Determine the [x, y] coordinate at the center of the cell enclosing the given text.  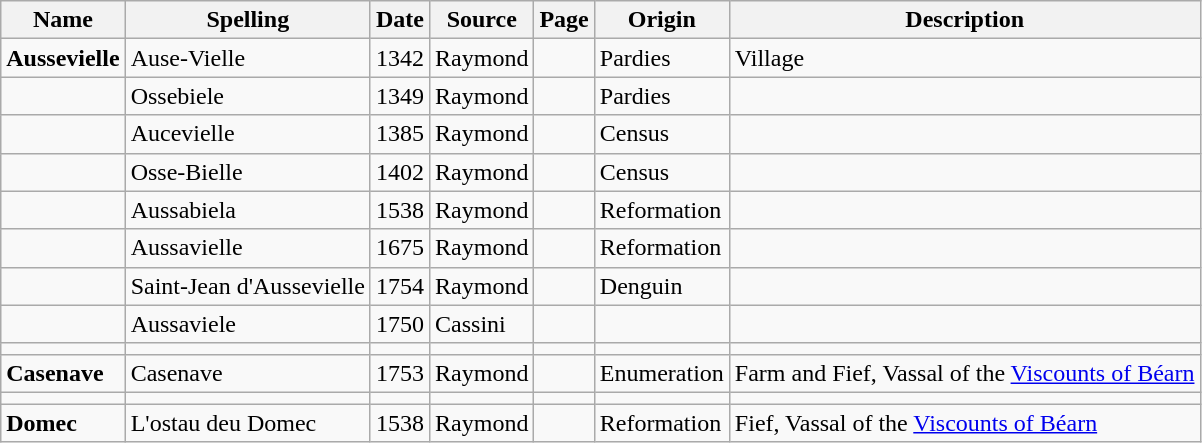
Aussavielle [248, 248]
Aussabiela [248, 210]
Description [964, 20]
1349 [400, 96]
Source [482, 20]
Ause-Vielle [248, 58]
Osse-Bielle [248, 172]
Domec [63, 423]
Origin [662, 20]
Saint-Jean d'Aussevielle [248, 286]
Denguin [662, 286]
Aussaviele [248, 324]
L'ostau deu Domec [248, 423]
Name [63, 20]
Cassini [482, 324]
Village [964, 58]
1402 [400, 172]
1750 [400, 324]
Page [564, 20]
Aussevielle [63, 58]
Enumeration [662, 373]
1754 [400, 286]
Farm and Fief, Vassal of the Viscounts of Béarn [964, 373]
Spelling [248, 20]
1675 [400, 248]
Ossebiele [248, 96]
Aucevielle [248, 134]
1753 [400, 373]
1385 [400, 134]
Date [400, 20]
1342 [400, 58]
Fief, Vassal of the Viscounts of Béarn [964, 423]
